From the cell containing the given text, extract its center point as (X, Y) coordinate. 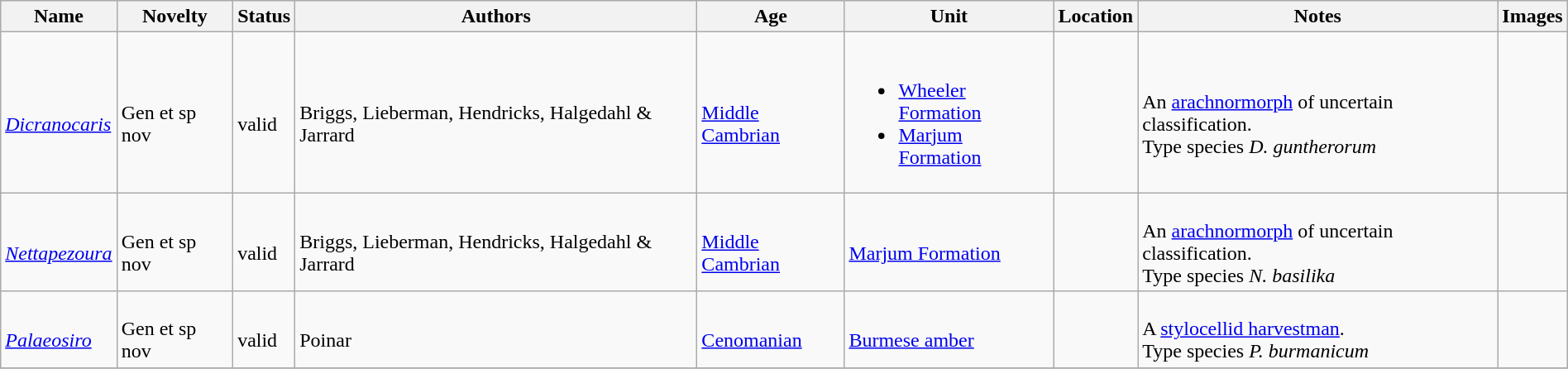
Images (1532, 17)
Nettapezoura (59, 242)
Status (265, 17)
Authors (496, 17)
Location (1096, 17)
Wheeler FormationMarjum Formation (949, 113)
Poinar (496, 329)
Novelty (174, 17)
An arachnormorph of uncertain classification. Type species N. basilika (1318, 242)
Notes (1318, 17)
Burmese amber (949, 329)
Palaeosiro (59, 329)
Cenomanian (771, 329)
A stylocellid harvestman. Type species P. burmanicum (1318, 329)
Unit (949, 17)
Name (59, 17)
Marjum Formation (949, 242)
Dicranocaris (59, 113)
Age (771, 17)
An arachnormorph of uncertain classification. Type species D. guntherorum (1318, 113)
